Provide the [X, Y] coordinate of the cell's center where the given text is located.  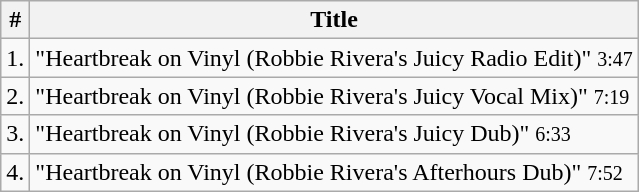
"Heartbreak on Vinyl (Robbie Rivera's Juicy Radio Edit)" 3:47 [334, 58]
1. [16, 58]
Title [334, 20]
4. [16, 172]
"Heartbreak on Vinyl (Robbie Rivera's Afterhours Dub)" 7:52 [334, 172]
"Heartbreak on Vinyl (Robbie Rivera's Juicy Vocal Mix)" 7:19 [334, 96]
# [16, 20]
"Heartbreak on Vinyl (Robbie Rivera's Juicy Dub)" 6:33 [334, 134]
2. [16, 96]
3. [16, 134]
